Extract the (X, Y) coordinate from the center of the cell holding the provided text.  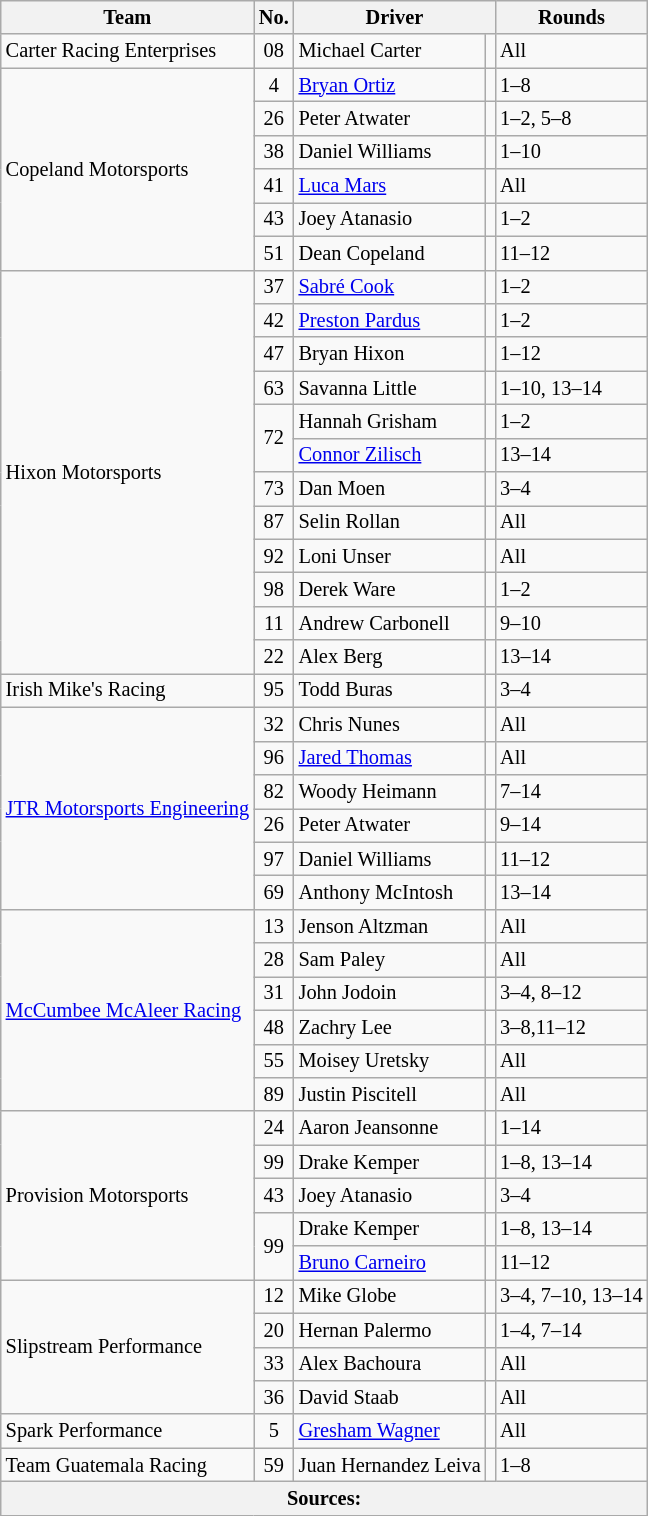
JTR Motorsports Engineering (128, 808)
Hixon Motorsports (128, 472)
5 (274, 1431)
1–4, 7–14 (571, 1330)
37 (274, 287)
Copeland Motorsports (128, 169)
Luca Mars (390, 186)
Michael Carter (390, 51)
69 (274, 892)
Juan Hernandez Leiva (390, 1465)
3–4, 8–12 (571, 993)
Spark Performance (128, 1431)
42 (274, 320)
Sources: (324, 1498)
Jared Thomas (390, 758)
Hernan Palermo (390, 1330)
95 (274, 690)
48 (274, 1027)
12 (274, 1296)
51 (274, 253)
87 (274, 522)
Preston Pardus (390, 320)
Connor Zilisch (390, 455)
Rounds (571, 17)
3–8,11–12 (571, 1027)
31 (274, 993)
24 (274, 1128)
4 (274, 85)
72 (274, 438)
Provision Motorsports (128, 1195)
Selin Rollan (390, 522)
1–10, 13–14 (571, 388)
Bruno Carneiro (390, 1263)
Loni Unser (390, 556)
28 (274, 960)
Woody Heimann (390, 791)
Alex Bachoura (390, 1364)
Alex Berg (390, 657)
36 (274, 1397)
Gresham Wagner (390, 1431)
13 (274, 926)
63 (274, 388)
Driver (395, 17)
92 (274, 556)
Irish Mike's Racing (128, 690)
Anthony McIntosh (390, 892)
No. (274, 17)
89 (274, 1094)
41 (274, 186)
Justin Piscitell (390, 1094)
98 (274, 589)
1–10 (571, 152)
Savanna Little (390, 388)
Dean Copeland (390, 253)
47 (274, 354)
Chris Nunes (390, 724)
1–2, 5–8 (571, 118)
73 (274, 489)
McCumbee McAleer Racing (128, 1010)
Jenson Altzman (390, 926)
1–12 (571, 354)
Slipstream Performance (128, 1346)
59 (274, 1465)
08 (274, 51)
33 (274, 1364)
11 (274, 623)
Hannah Grisham (390, 421)
John Jodoin (390, 993)
David Staab (390, 1397)
Todd Buras (390, 690)
38 (274, 152)
Zachry Lee (390, 1027)
Dan Moen (390, 489)
Sabré Cook (390, 287)
Bryan Ortiz (390, 85)
Team Guatemala Racing (128, 1465)
Bryan Hixon (390, 354)
22 (274, 657)
9–10 (571, 623)
Andrew Carbonell (390, 623)
Sam Paley (390, 960)
Carter Racing Enterprises (128, 51)
1–14 (571, 1128)
7–14 (571, 791)
Team (128, 17)
9–14 (571, 825)
Derek Ware (390, 589)
97 (274, 859)
3–4, 7–10, 13–14 (571, 1296)
Mike Globe (390, 1296)
Aaron Jeansonne (390, 1128)
82 (274, 791)
55 (274, 1061)
32 (274, 724)
20 (274, 1330)
Moisey Uretsky (390, 1061)
96 (274, 758)
